Pinpoint the cell where the given text exists, returning its (x, y) midpoint coordinate. 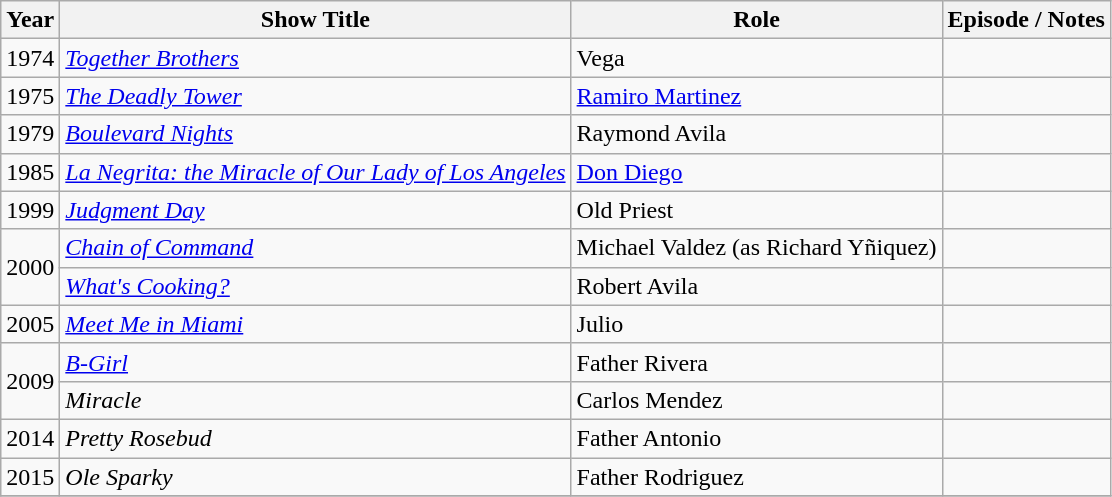
Show Title (316, 20)
Together Brothers (316, 58)
2005 (30, 324)
Carlos Mendez (756, 400)
B-Girl (316, 362)
Julio (756, 324)
Meet Me in Miami (316, 324)
Old Priest (756, 210)
Ole Sparky (316, 477)
La Negrita: the Miracle of Our Lady of Los Angeles (316, 172)
Father Rivera (756, 362)
Don Diego (756, 172)
1985 (30, 172)
Boulevard Nights (316, 134)
Judgment Day (316, 210)
What's Cooking? (316, 286)
Vega (756, 58)
Father Rodriguez (756, 477)
Role (756, 20)
Ramiro Martinez (756, 96)
Father Antonio (756, 438)
1975 (30, 96)
1974 (30, 58)
2000 (30, 267)
Pretty Rosebud (316, 438)
The Deadly Tower (316, 96)
1979 (30, 134)
Raymond Avila (756, 134)
Episode / Notes (1026, 20)
Robert Avila (756, 286)
Miracle (316, 400)
2009 (30, 381)
2014 (30, 438)
Year (30, 20)
Michael Valdez (as Richard Yñiquez) (756, 248)
1999 (30, 210)
Chain of Command (316, 248)
2015 (30, 477)
